Determine the [x, y] coordinate at the center of the cell enclosing the given text.  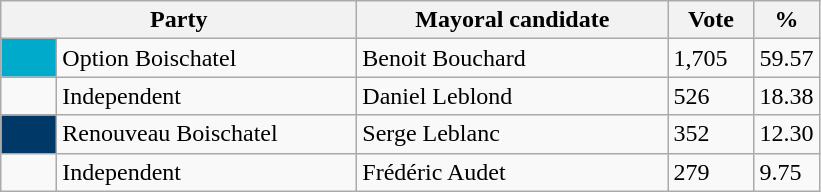
279 [711, 172]
Serge Leblanc [512, 134]
Benoit Bouchard [512, 58]
9.75 [786, 172]
% [786, 20]
Mayoral candidate [512, 20]
352 [711, 134]
Renouveau Boischatel [207, 134]
12.30 [786, 134]
Option Boischatel [207, 58]
Frédéric Audet [512, 172]
1,705 [711, 58]
Vote [711, 20]
Daniel Leblond [512, 96]
18.38 [786, 96]
526 [711, 96]
59.57 [786, 58]
Party [179, 20]
